Return [X, Y] of the center of cell containing provided text 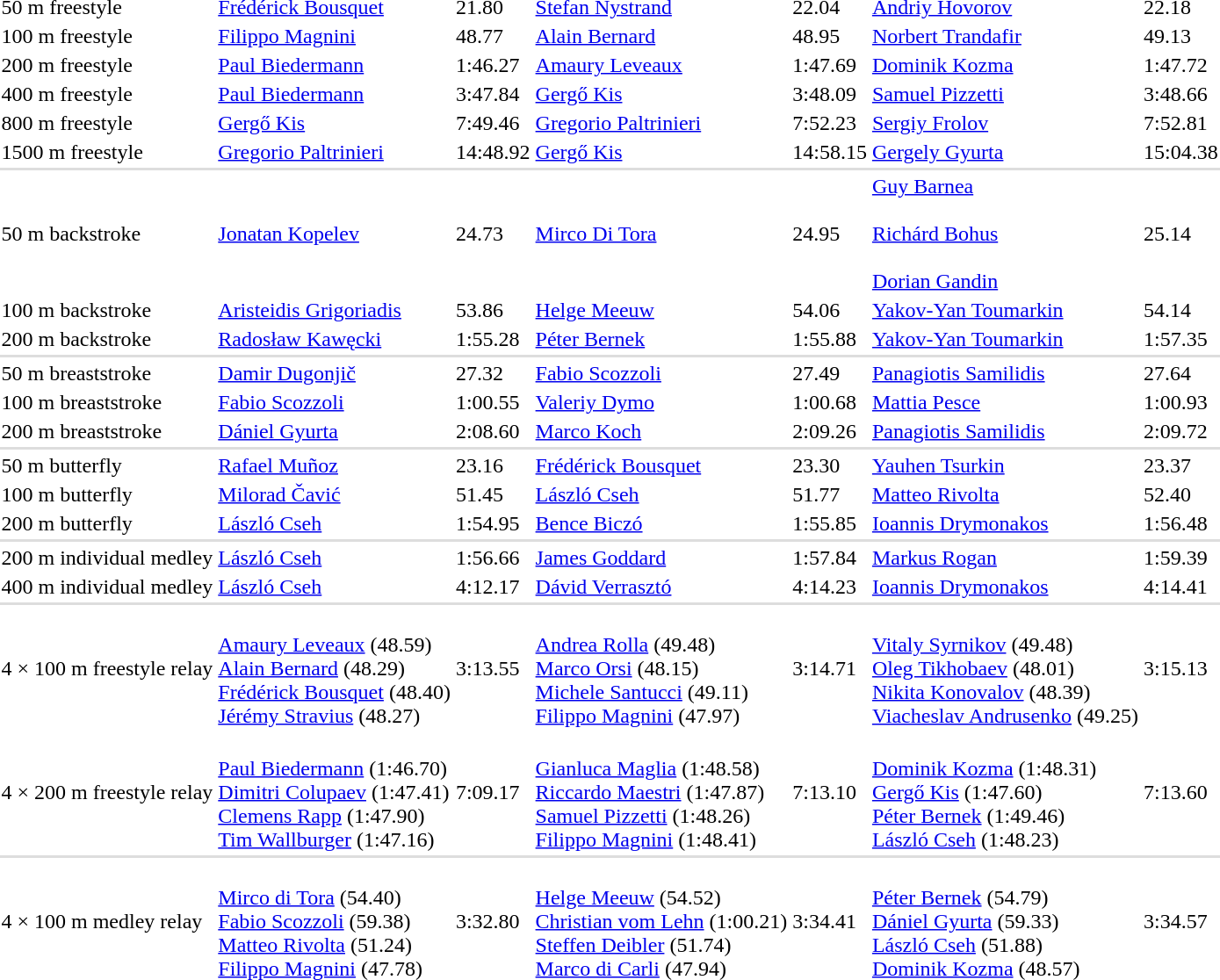
24.95 [830, 234]
7:09.17 [493, 792]
3:48.09 [830, 94]
1:47.72 [1181, 65]
3:13.55 [493, 668]
1:59.39 [1181, 558]
Helge Meeuw [661, 310]
52.40 [1181, 494]
Mattia Pesce [1005, 402]
23.16 [493, 465]
Péter Bernek [661, 339]
100 m butterfly [107, 494]
51.77 [830, 494]
Gianluca Maglia (1:48.58)Riccardo Maestri (1:47.87)Samuel Pizzetti (1:48.26)Filippo Magnini (1:48.41) [661, 792]
14:58.15 [830, 152]
7:13.10 [830, 792]
1:55.28 [493, 339]
1:46.27 [493, 65]
7:52.81 [1181, 123]
2:08.60 [493, 431]
Jonatan Kopelev [335, 234]
Dániel Gyurta [335, 431]
27.49 [830, 373]
48.95 [830, 36]
Aristeidis Grigoriadis [335, 310]
Matteo Rivolta [1005, 494]
7:52.23 [830, 123]
Mirco Di Tora [661, 234]
Amaury Leveaux (48.59)Alain Bernard (48.29)Frédérick Bousquet (48.40)Jérémy Stravius (48.27) [335, 668]
3:15.13 [1181, 668]
Marco Koch [661, 431]
400 m individual medley [107, 587]
Andrea Rolla (49.48)Marco Orsi (48.15)Michele Santucci (49.11)Filippo Magnini (47.97) [661, 668]
49.13 [1181, 36]
200 m backstroke [107, 339]
50 m butterfly [107, 465]
1:00.55 [493, 402]
200 m individual medley [107, 558]
Guy BarneaRichárd BohusDorian Gandin [1005, 234]
Samuel Pizzetti [1005, 94]
4 × 100 m freestyle relay [107, 668]
1:57.35 [1181, 339]
100 m freestyle [107, 36]
Rafael Muñoz [335, 465]
400 m freestyle [107, 94]
3:48.66 [1181, 94]
Damir Dugonjič [335, 373]
200 m freestyle [107, 65]
4:14.23 [830, 587]
2:09.26 [830, 431]
3:14.71 [830, 668]
1:56.66 [493, 558]
14:48.92 [493, 152]
3:47.84 [493, 94]
15:04.38 [1181, 152]
50 m backstroke [107, 234]
1500 m freestyle [107, 152]
Markus Rogan [1005, 558]
1:47.69 [830, 65]
Radosław Kawęcki [335, 339]
Filippo Magnini [335, 36]
100 m backstroke [107, 310]
Norbert Trandafir [1005, 36]
1:00.68 [830, 402]
Gergely Gyurta [1005, 152]
Alain Bernard [661, 36]
27.32 [493, 373]
50 m breaststroke [107, 373]
Dominik Kozma [1005, 65]
53.86 [493, 310]
27.64 [1181, 373]
25.14 [1181, 234]
Paul Biedermann (1:46.70)Dimitri Colupaev (1:47.41)Clemens Rapp (1:47.90)Tim Wallburger (1:47.16) [335, 792]
1:55.88 [830, 339]
Amaury Leveaux [661, 65]
James Goddard [661, 558]
23.37 [1181, 465]
4:12.17 [493, 587]
7:13.60 [1181, 792]
24.73 [493, 234]
Dávid Verrasztó [661, 587]
54.14 [1181, 310]
Vitaly Syrnikov (49.48)Oleg Tikhobaev (48.01)Nikita Konovalov (48.39)Viacheslav Andrusenko (49.25) [1005, 668]
1:54.95 [493, 523]
Milorad Čavić [335, 494]
48.77 [493, 36]
51.45 [493, 494]
Dominik Kozma (1:48.31)Gergő Kis (1:47.60)Péter Bernek (1:49.46)László Cseh (1:48.23) [1005, 792]
200 m breaststroke [107, 431]
Sergiy Frolov [1005, 123]
800 m freestyle [107, 123]
100 m breaststroke [107, 402]
1:57.84 [830, 558]
Bence Biczó [661, 523]
Valeriy Dymo [661, 402]
1:00.93 [1181, 402]
4 × 200 m freestyle relay [107, 792]
4:14.41 [1181, 587]
200 m butterfly [107, 523]
7:49.46 [493, 123]
2:09.72 [1181, 431]
Yauhen Tsurkin [1005, 465]
54.06 [830, 310]
23.30 [830, 465]
1:55.85 [830, 523]
1:56.48 [1181, 523]
Frédérick Bousquet [661, 465]
